Return [x, y] of the center of cell containing provided text 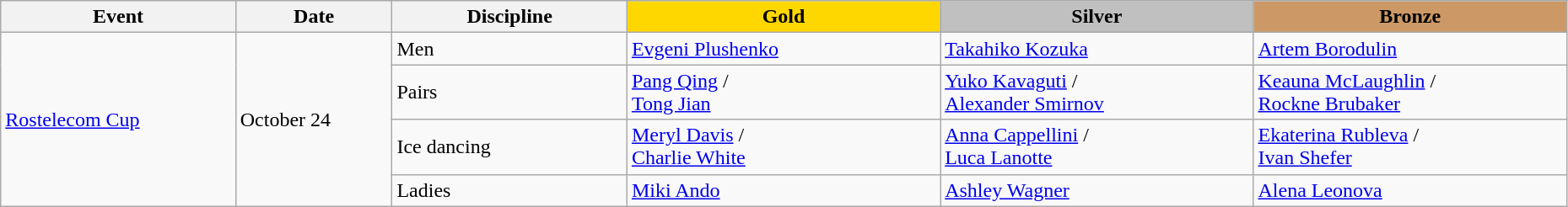
Takahiko Kozuka [1097, 49]
Discipline [509, 17]
Yuko Kavaguti / Alexander Smirnov [1097, 93]
Ice dancing [509, 146]
Rostelecom Cup [118, 119]
Anna Cappellini / Luca Lanotte [1097, 146]
Pairs [509, 93]
Alena Leonova [1410, 190]
Ladies [509, 190]
Artem Borodulin [1410, 49]
Ekaterina Rubleva / Ivan Shefer [1410, 146]
Gold [783, 17]
Miki Ando [783, 190]
Bronze [1410, 17]
October 24 [314, 119]
Evgeni Plushenko [783, 49]
Date [314, 17]
Event [118, 17]
Silver [1097, 17]
Men [509, 49]
Meryl Davis / Charlie White [783, 146]
Keauna McLaughlin / Rockne Brubaker [1410, 93]
Pang Qing / Tong Jian [783, 93]
Ashley Wagner [1097, 190]
